Return (X, Y) of the center of cell containing provided text 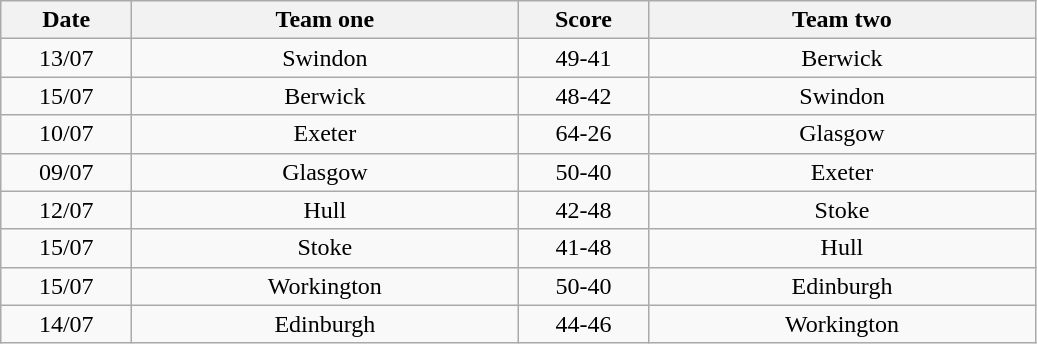
49-41 (584, 58)
Score (584, 20)
14/07 (66, 324)
Date (66, 20)
Team two (842, 20)
48-42 (584, 96)
13/07 (66, 58)
42-48 (584, 210)
Team one (325, 20)
12/07 (66, 210)
64-26 (584, 134)
10/07 (66, 134)
41-48 (584, 248)
44-46 (584, 324)
09/07 (66, 172)
